Extract the [x, y] coordinate from the center of the cell holding the provided text.  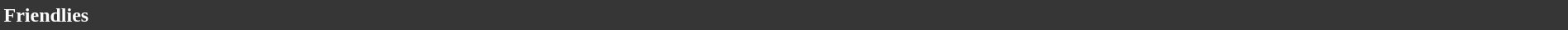
Friendlies [784, 15]
